Search for the cell housing the specified text and yield its [X, Y] center coordinate. 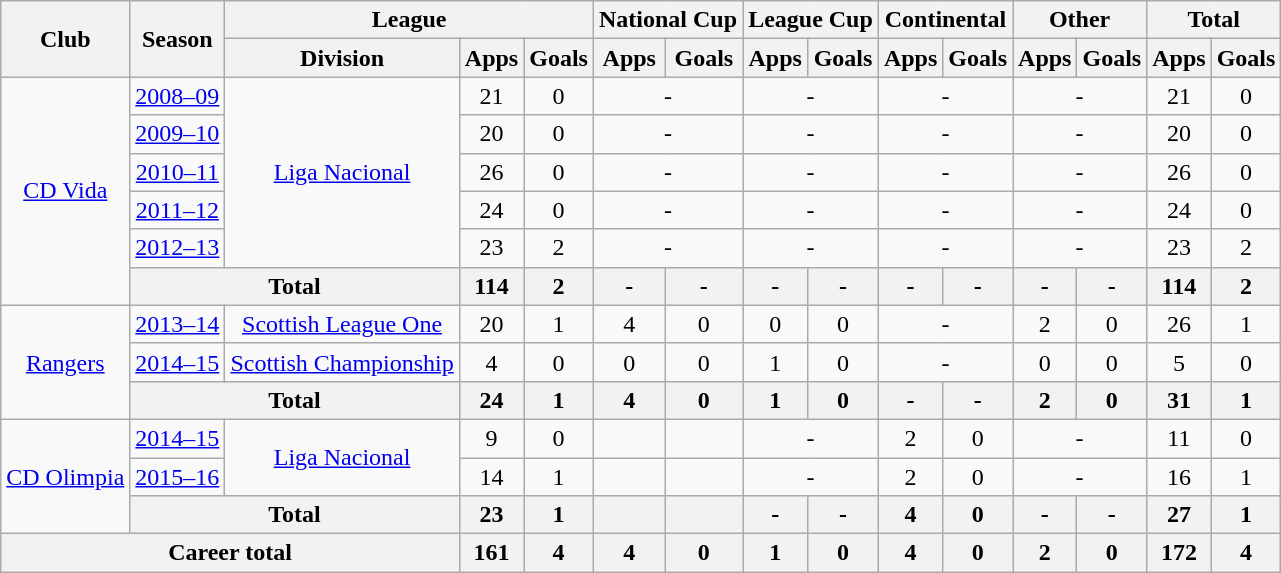
27 [1179, 515]
2009–10 [178, 134]
14 [491, 477]
2012–13 [178, 248]
Scottish League One [342, 324]
161 [491, 553]
League [410, 20]
CD Olimpia [66, 476]
16 [1179, 477]
9 [491, 438]
2008–09 [178, 96]
2011–12 [178, 210]
Rangers [66, 362]
Club [66, 39]
2015–16 [178, 477]
2013–14 [178, 324]
11 [1179, 438]
5 [1179, 362]
31 [1179, 400]
Career total [230, 553]
League Cup [811, 20]
CD Vida [66, 191]
Division [342, 58]
Season [178, 39]
2010–11 [178, 172]
National Cup [668, 20]
Scottish Championship [342, 362]
Other [1080, 20]
172 [1179, 553]
Continental [945, 20]
